Return (x, y) of the center of cell containing provided text 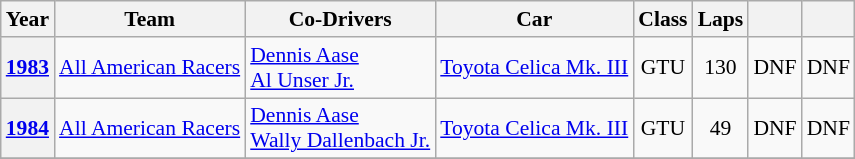
130 (721, 68)
Class (662, 19)
1983 (28, 68)
Dennis Aase Wally Dallenbach Jr. (340, 128)
1984 (28, 128)
Laps (721, 19)
49 (721, 128)
Dennis Aase Al Unser Jr. (340, 68)
Co-Drivers (340, 19)
Car (534, 19)
Team (150, 19)
Year (28, 19)
